Search for the cell housing the specified text and yield its [X, Y] center coordinate. 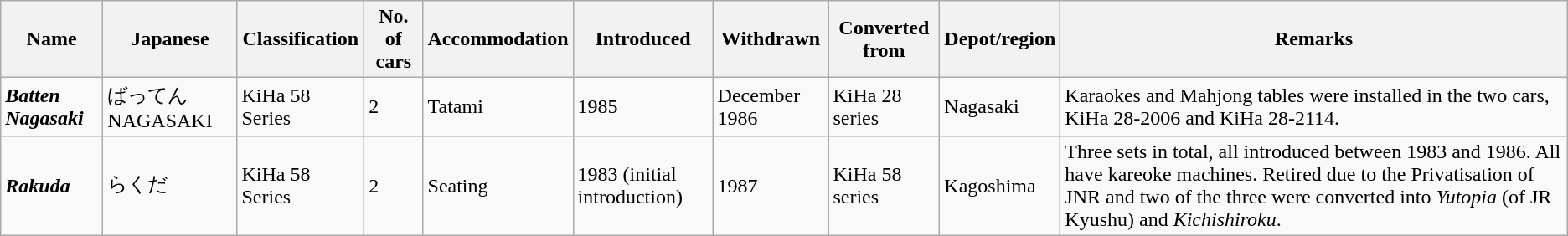
1983 (initial introduction) [643, 186]
1987 [771, 186]
No. of cars [394, 39]
December 1986 [771, 107]
Remarks [1313, 39]
Batten Nagasaki [52, 107]
1985 [643, 107]
Withdrawn [771, 39]
ばってんNAGASAKI [170, 107]
Kagoshima [1000, 186]
KiHa 58 series [885, 186]
Karaokes and Mahjong tables were installed in the two cars, KiHa 28-2006 and KiHa 28-2114. [1313, 107]
Classification [301, 39]
Nagasaki [1000, 107]
KiHa 28 series [885, 107]
らくだ [170, 186]
Seating [498, 186]
Introduced [643, 39]
Rakuda [52, 186]
Depot/region [1000, 39]
Japanese [170, 39]
Tatami [498, 107]
Accommodation [498, 39]
Converted from [885, 39]
Name [52, 39]
